From the cell containing the given text, extract its center point as [x, y] coordinate. 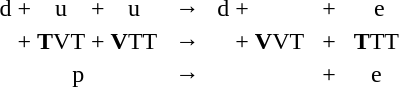
TVT [62, 41]
→ [188, 41]
VVT [279, 41]
VTT [134, 41]
